Pinpoint the cell where the given text exists, returning its [X, Y] midpoint coordinate. 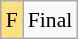
F [12, 20]
Final [50, 20]
